Locate the cell with the specified text and output its [X, Y] center coordinate. 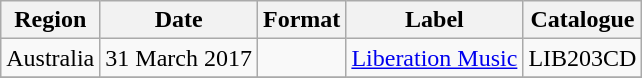
Label [434, 20]
LIB203CD [582, 58]
31 March 2017 [179, 58]
Catalogue [582, 20]
Australia [50, 58]
Liberation Music [434, 58]
Region [50, 20]
Date [179, 20]
Format [302, 20]
